Extract the [x, y] coordinate from the center of the cell holding the provided text.  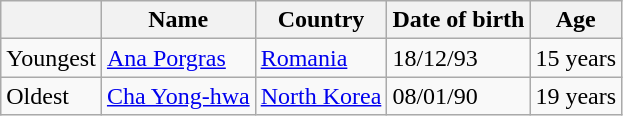
08/01/90 [458, 96]
Country [321, 20]
Date of birth [458, 20]
Romania [321, 58]
15 years [576, 58]
19 years [576, 96]
Age [576, 20]
North Korea [321, 96]
Youngest [52, 58]
18/12/93 [458, 58]
Cha Yong-hwa [178, 96]
Name [178, 20]
Ana Porgras [178, 58]
Oldest [52, 96]
